Extract the [x, y] coordinate from the center of the cell holding the provided text.  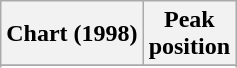
Peakposition [189, 34]
Chart (1998) [72, 34]
